Determine the (X, Y) coordinate at the center of the cell enclosing the given text.  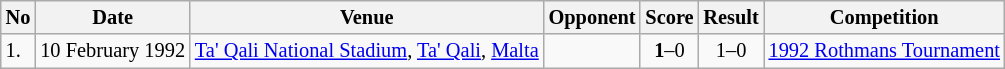
Result (730, 17)
Score (669, 17)
1. (18, 51)
1992 Rothmans Tournament (884, 51)
Ta' Qali National Stadium, Ta' Qali, Malta (367, 51)
Venue (367, 17)
Opponent (592, 17)
No (18, 17)
10 February 1992 (112, 51)
Competition (884, 17)
Date (112, 17)
